Detect which cell encompasses the target text, then output its (X, Y) center coordinate. 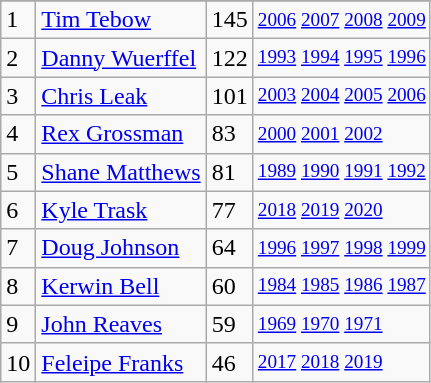
81 (230, 172)
Danny Wuerffel (121, 58)
2017 2018 2019 (342, 362)
9 (18, 324)
2 (18, 58)
1996 1997 1998 1999 (342, 248)
Doug Johnson (121, 248)
6 (18, 210)
Shane Matthews (121, 172)
2003 2004 2005 2006 (342, 96)
1 (18, 20)
10 (18, 362)
Rex Grossman (121, 134)
122 (230, 58)
Kerwin Bell (121, 286)
Chris Leak (121, 96)
101 (230, 96)
60 (230, 286)
Kyle Trask (121, 210)
46 (230, 362)
2000 2001 2002 (342, 134)
77 (230, 210)
1993 1994 1995 1996 (342, 58)
145 (230, 20)
1969 1970 1971 (342, 324)
Feleipe Franks (121, 362)
4 (18, 134)
7 (18, 248)
64 (230, 248)
3 (18, 96)
Tim Tebow (121, 20)
2006 2007 2008 2009 (342, 20)
2018 2019 2020 (342, 210)
8 (18, 286)
1989 1990 1991 1992 (342, 172)
1984 1985 1986 1987 (342, 286)
59 (230, 324)
5 (18, 172)
83 (230, 134)
John Reaves (121, 324)
